Determine the (x, y) coordinate at the center of the cell enclosing the given text.  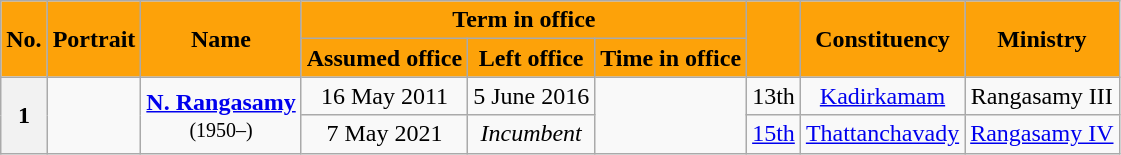
Constituency (882, 39)
13th (774, 96)
Rangasamy IV (1042, 134)
5 June 2016 (532, 96)
Ministry (1042, 39)
Kadirkamam (882, 96)
Name (221, 39)
Incumbent (532, 134)
Thattanchavady (882, 134)
Assumed office (384, 58)
15th (774, 134)
Term in office (524, 20)
N. Rangasamy(1950–) (221, 115)
No. (24, 39)
16 May 2011 (384, 96)
Time in office (671, 58)
Left office (532, 58)
Portrait (94, 39)
1 (24, 115)
Rangasamy III (1042, 96)
7 May 2021 (384, 134)
